Locate the cell with the specified text and output its (x, y) center coordinate. 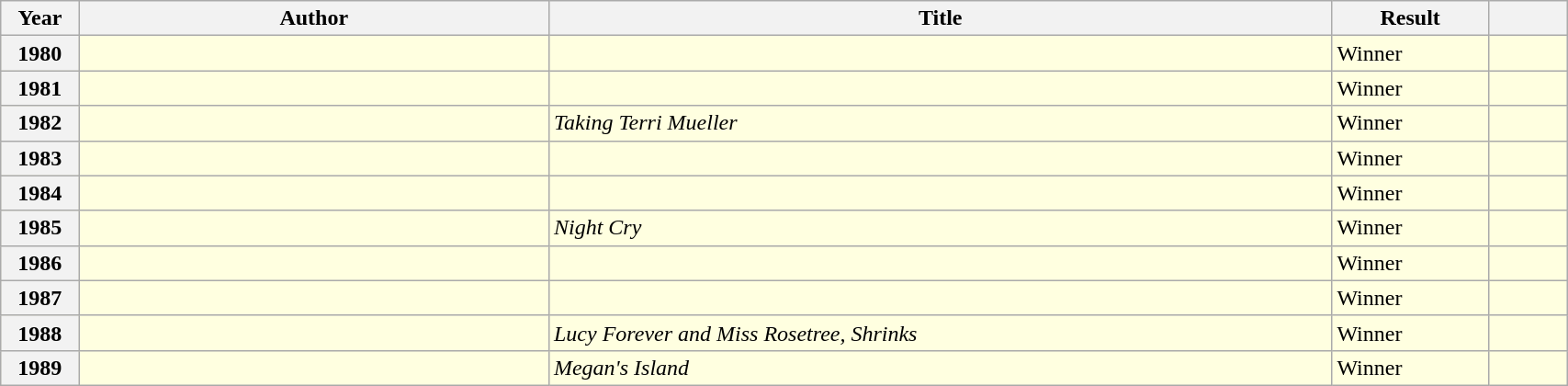
1983 (40, 158)
Lucy Forever and Miss Rosetree, Shrinks (940, 333)
Title (940, 18)
Year (40, 18)
1980 (40, 53)
Night Cry (940, 228)
1988 (40, 333)
1984 (40, 193)
Result (1410, 18)
1989 (40, 368)
1987 (40, 298)
Taking Terri Mueller (940, 123)
1985 (40, 228)
Author (314, 18)
1981 (40, 88)
1982 (40, 123)
1986 (40, 263)
Megan's Island (940, 368)
